For the text-containing cell, return its midpoint in (x, y) coordinate format. 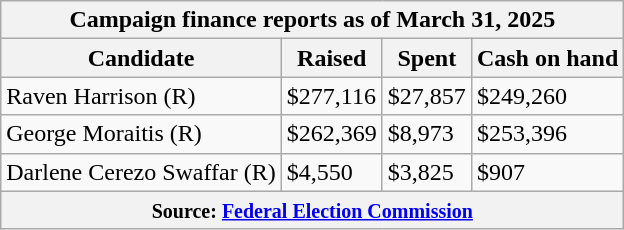
Raised (332, 58)
Campaign finance reports as of March 31, 2025 (312, 20)
$262,369 (332, 134)
Candidate (141, 58)
$277,116 (332, 96)
Raven Harrison (R) (141, 96)
$27,857 (426, 96)
$249,260 (547, 96)
$4,550 (332, 172)
Darlene Cerezo Swaffar (R) (141, 172)
$253,396 (547, 134)
$907 (547, 172)
George Moraitis (R) (141, 134)
$8,973 (426, 134)
Cash on hand (547, 58)
$3,825 (426, 172)
Spent (426, 58)
Source: Federal Election Commission (312, 210)
